Detect which cell encompasses the target text, then output its (x, y) center coordinate. 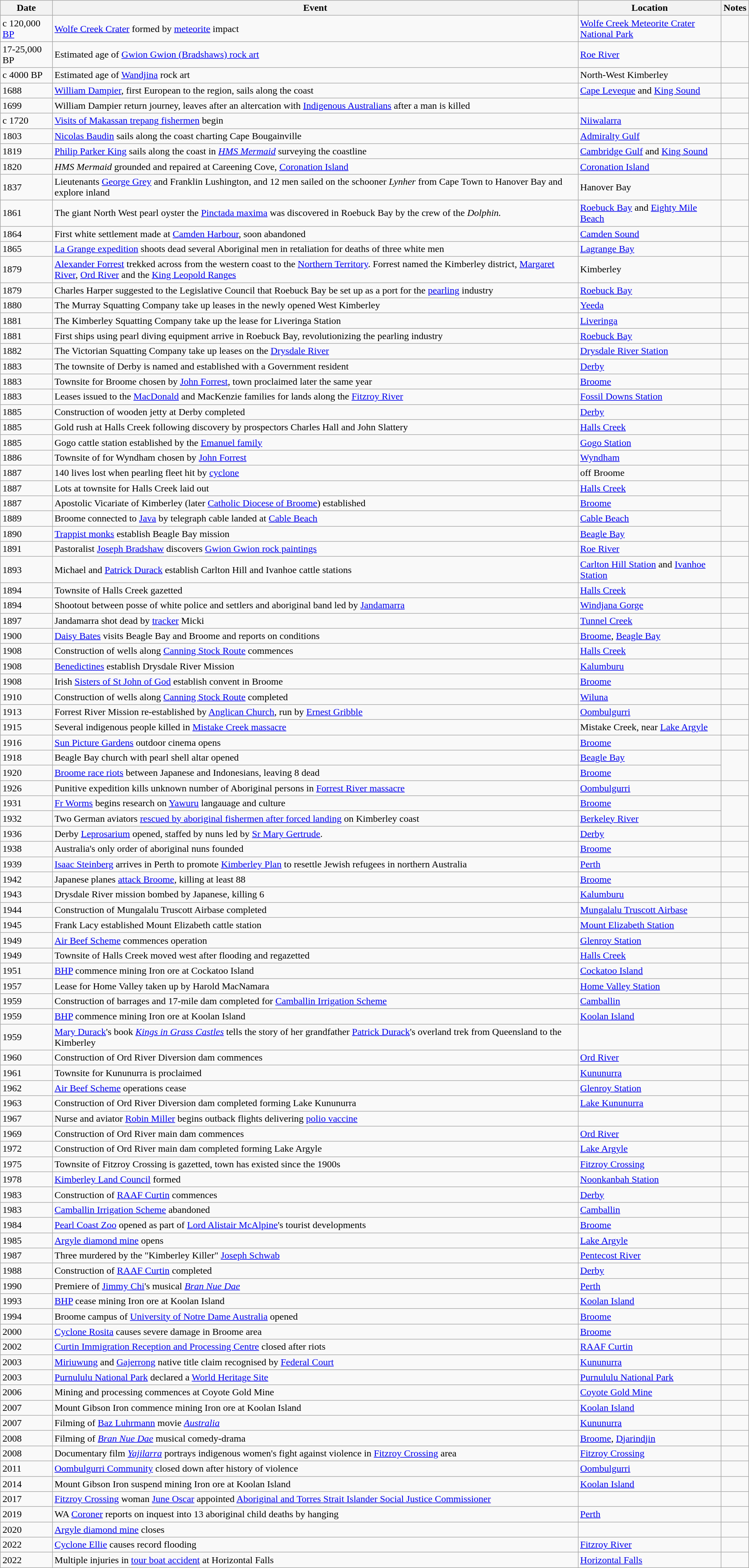
Purnululu National Park (650, 1377)
1936 (26, 834)
BHP cease mining Iron ore at Koolan Island (315, 1301)
Broome race riots between Japanese and Indonesians, leaving 8 dead (315, 773)
Japanese planes attack Broome, killing at least 88 (315, 879)
Mount Gibson Iron commence mining Iron ore at Koolan Island (315, 1408)
1988 (26, 1271)
Derby Leprosarium opened, staffed by nuns led by Sr Mary Gertrude. (315, 834)
Niiwalarra (650, 121)
Kimberley Land Council formed (315, 1179)
Documentary film Yajilarra portrays indigenous women's fight against violence in Fitzroy Crossing area (315, 1453)
Construction of Ord River main dam commences (315, 1134)
Daisy Bates visits Beagle Bay and Broome and reports on conditions (315, 636)
Cambridge Gulf and King Sound (650, 151)
1819 (26, 151)
Wolfe Creek Crater formed by meteorite impact (315, 29)
William Dampier return journey, leaves after an altercation with Indigenous Australians after a man is killed (315, 106)
The townsite of Derby is named and established with a Government resident (315, 366)
1864 (26, 234)
Mining and processing commences at Coyote Gold Mine (315, 1392)
Cockatoo Island (650, 971)
Drysdale River mission bombed by Japanese, killing 6 (315, 895)
The Murray Squatting Company take up leases in the newly opened West Kimberley (315, 306)
Visits of Makassan trepang fishermen begin (315, 121)
2017 (26, 1499)
Miriuwung and Gajerrong native title claim recognised by Federal Court (315, 1362)
off Broome (650, 473)
Broome connected to Java by telegraph cable landed at Cable Beach (315, 519)
1915 (26, 727)
Filming of Bran Nue Dae musical comedy-drama (315, 1438)
Construction of RAAF Curtin completed (315, 1271)
Kimberley (650, 270)
1978 (26, 1179)
1943 (26, 895)
Curtin Immigration Reception and Processing Centre closed after riots (315, 1347)
Beagle Bay church with pearl shell altar opened (315, 758)
1972 (26, 1149)
Argyle diamond mine opens (315, 1240)
Lieutenants George Grey and Franklin Lushington, and 12 men sailed on the schooner Lynher from Cape Town to Hanover Bay and explore inland (315, 187)
Liveringa (650, 321)
HMS Mermaid grounded and repaired at Careening Cove, Coronation Island (315, 166)
1939 (26, 864)
Drysdale River Station (650, 351)
Estimated age of Wandjina rock art (315, 75)
Wyndham (650, 457)
Construction of Ord River Diversion dam completed forming Lake Kununurra (315, 1103)
Camballin Irrigation Scheme abandoned (315, 1210)
1920 (26, 773)
1931 (26, 803)
Date (26, 8)
Construction of Ord River main dam completed forming Lake Argyle (315, 1149)
Location (650, 8)
Wiluna (650, 697)
1961 (26, 1073)
2019 (26, 1514)
Townsite for Kununurra is proclaimed (315, 1073)
1942 (26, 879)
Mount Gibson Iron suspend mining Iron ore at Koolan Island (315, 1484)
Filming of Baz Luhrmann movie Australia (315, 1423)
Argyle diamond mine closes (315, 1530)
Coronation Island (650, 166)
William Dampier, first European to the region, sails along the coast (315, 90)
Multiple injuries in tour boat accident at Horizontal Falls (315, 1560)
2014 (26, 1484)
Shootout between posse of white police and settlers and aboriginal band led by Jandamarra (315, 605)
1893 (26, 569)
1975 (26, 1164)
Gold rush at Halls Creek following discovery by prospectors Charles Hall and John Slattery (315, 427)
Berkeley River (650, 819)
1910 (26, 697)
1803 (26, 136)
Construction of RAAF Curtin commences (315, 1194)
Townsite of Halls Creek gazetted (315, 590)
Windjana Gorge (650, 605)
1963 (26, 1103)
Lagrange Bay (650, 249)
North-West Kimberley (650, 75)
Mary Durack's book Kings in Grass Castles tells the story of her grandfather Patrick Durack's overland trek from Queensland to the Kimberley (315, 1037)
Construction of Ord River Diversion dam commences (315, 1058)
1889 (26, 519)
1865 (26, 249)
Gogo cattle station established by the Emanuel family (315, 442)
Jandamarra shot dead by tracker Micki (315, 621)
Mistake Creek, near Lake Argyle (650, 727)
Gogo Station (650, 442)
2020 (26, 1530)
1688 (26, 90)
140 lives lost when pearling fleet hit by cyclone (315, 473)
17-25,000 BP (26, 54)
1938 (26, 849)
Air Beef Scheme commences operation (315, 940)
BHP commence mining Iron ore at Koolan Island (315, 1017)
2011 (26, 1468)
Cape Leveque and King Sound (650, 90)
Leases issued to the MacDonald and MacKenzie families for lands along the Fitzroy River (315, 397)
1699 (26, 106)
Construction of wooden jetty at Derby completed (315, 412)
1993 (26, 1301)
Notes (735, 8)
Cyclone Ellie causes record flooding (315, 1545)
1984 (26, 1225)
c 4000 BP (26, 75)
Construction of wells along Canning Stock Route completed (315, 697)
1951 (26, 971)
RAAF Curtin (650, 1347)
1926 (26, 788)
1897 (26, 621)
1987 (26, 1256)
Three murdered by the "Kimberley Killer" Joseph Schwab (315, 1256)
Air Beef Scheme operations cease (315, 1088)
1890 (26, 534)
Nicolas Baudin sails along the coast charting Cape Bougainville (315, 136)
c 120,000 BP (26, 29)
Wolfe Creek Meteorite Crater National Park (650, 29)
1969 (26, 1134)
Fr Worms begins research on Yawuru langauage and culture (315, 803)
1861 (26, 213)
Punitive expedition kills unknown number of Aboriginal persons in Forrest River massacre (315, 788)
1990 (26, 1286)
WA Coroner reports on inquest into 13 aboriginal child deaths by hanging (315, 1514)
Townsite of Halls Creek moved west after flooding and regazetted (315, 955)
Pastoralist Joseph Bradshaw discovers Gwion Gwion rock paintings (315, 549)
Yeeda (650, 306)
Isaac Steinberg arrives in Perth to promote Kimberley Plan to resettle Jewish refugees in northern Australia (315, 864)
Roebuck Bay and Eighty Mile Beach (650, 213)
Frank Lacy established Mount Elizabeth cattle station (315, 925)
Charles Harper suggested to the Legislative Council that Roebuck Bay be set up as a port for the pearling industry (315, 290)
Benedictines establish Drysdale River Mission (315, 666)
1837 (26, 187)
1945 (26, 925)
Admiralty Gulf (650, 136)
First white settlement made at Camden Harbour, soon abandoned (315, 234)
Event (315, 8)
Estimated age of Gwion Gwion (Bradshaws) rock art (315, 54)
Broome, Beagle Bay (650, 636)
The giant North West pearl oyster the Pinctada maxima was discovered in Roebuck Bay by the crew of the Dolphin. (315, 213)
Cable Beach (650, 519)
1944 (26, 910)
Philip Parker King sails along the coast in HMS Mermaid surveying the coastline (315, 151)
1900 (26, 636)
2000 (26, 1332)
Fossil Downs Station (650, 397)
Michael and Patrick Durack establish Carlton Hill and Ivanhoe cattle stations (315, 569)
Construction of Mungalalu Truscott Airbase completed (315, 910)
1891 (26, 549)
The Victorian Squatting Company take up leases on the Drysdale River (315, 351)
Irish Sisters of St John of God establish convent in Broome (315, 681)
Townsite for Broome chosen by John Forrest, town proclaimed later the same year (315, 382)
Construction of barrages and 17-mile dam completed for Camballin Irrigation Scheme (315, 1001)
Horizontal Falls (650, 1560)
1918 (26, 758)
1994 (26, 1316)
Broome, Djarindjin (650, 1438)
Coyote Gold Mine (650, 1392)
The Kimberley Squatting Company take up the lease for Liveringa Station (315, 321)
Fitzroy River (650, 1545)
1957 (26, 986)
Purnululu National Park declared a World Heritage Site (315, 1377)
2006 (26, 1392)
Sun Picture Gardens outdoor cinema opens (315, 743)
Cyclone Rosita causes severe damage in Broome area (315, 1332)
Trappist monks establish Beagle Bay mission (315, 534)
1932 (26, 819)
Mungalalu Truscott Airbase (650, 910)
Lake Kununurra (650, 1103)
Several indigenous people killed in Mistake Creek massacre (315, 727)
Camden Sound (650, 234)
First ships using pearl diving equipment arrive in Roebuck Bay, revolutionizing the pearling industry (315, 336)
2002 (26, 1347)
Oombulgurri Community closed down after history of violence (315, 1468)
1882 (26, 351)
1886 (26, 457)
Mount Elizabeth Station (650, 925)
1820 (26, 166)
1916 (26, 743)
Home Valley Station (650, 986)
1960 (26, 1058)
Broome campus of University of Notre Dame Australia opened (315, 1316)
Apostolic Vicariate of Kimberley (later Catholic Diocese of Broome) established (315, 503)
BHP commence mining Iron ore at Cockatoo Island (315, 971)
Hanover Bay (650, 187)
Townsite of for Wyndham chosen by John Forrest (315, 457)
Nurse and aviator Robin Miller begins outback flights delivering polio vaccine (315, 1119)
Australia's only order of aboriginal nuns founded (315, 849)
Pearl Coast Zoo opened as part of Lord Alistair McAlpine's tourist developments (315, 1225)
1967 (26, 1119)
Lots at townsite for Halls Creek laid out (315, 488)
Construction of wells along Canning Stock Route commences (315, 651)
Pentecost River (650, 1256)
1962 (26, 1088)
Forrest River Mission re-established by Anglican Church, run by Ernest Gribble (315, 712)
La Grange expedition shoots dead several Aboriginal men in retaliation for deaths of three white men (315, 249)
Premiere of Jimmy Chi's musical Bran Nue Dae (315, 1286)
1880 (26, 306)
Two German aviators rescued by aboriginal fishermen after forced landing on Kimberley coast (315, 819)
1913 (26, 712)
1985 (26, 1240)
Townsite of Fitzroy Crossing is gazetted, town has existed since the 1900s (315, 1164)
Carlton Hill Station and Ivanhoe Station (650, 569)
Fitzroy Crossing woman June Oscar appointed Aboriginal and Torres Strait Islander Social Justice Commissioner (315, 1499)
Lease for Home Valley taken up by Harold MacNamara (315, 986)
c 1720 (26, 121)
Tunnel Creek (650, 621)
Noonkanbah Station (650, 1179)
